Pinpoint the cell where the given text exists, returning its (x, y) midpoint coordinate. 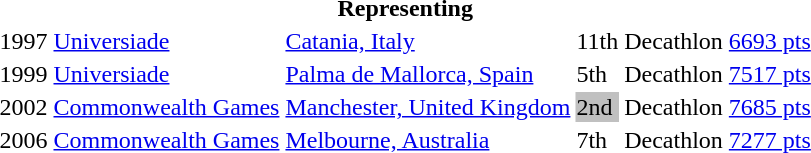
Manchester, United Kingdom (428, 107)
2nd (598, 107)
Commonwealth Games (166, 107)
11th (598, 41)
Palma de Mallorca, Spain (428, 74)
5th (598, 74)
Catania, Italy (428, 41)
